Return the [x, y] coordinate for the center point of the cell that contains the specified text.  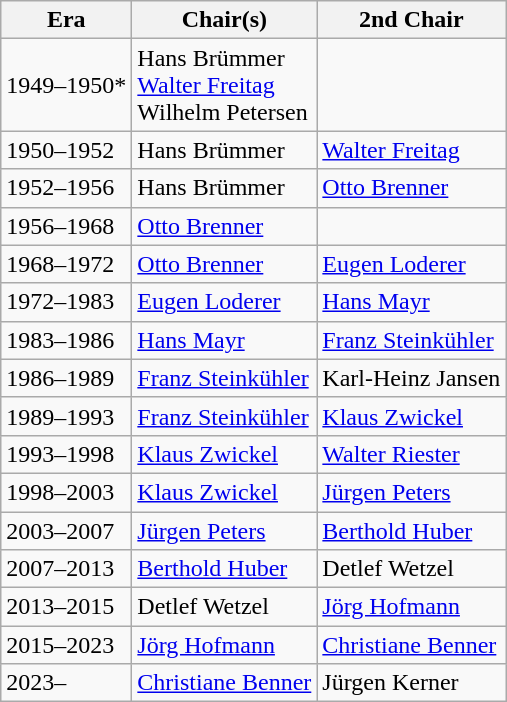
1989–1993 [66, 416]
2015–2023 [66, 645]
2007–2013 [66, 569]
1986–1989 [66, 378]
2023– [66, 683]
2003–2007 [66, 531]
2013–2015 [66, 607]
2nd Chair [412, 20]
Hans BrümmerWalter FreitagWilhelm Petersen [224, 85]
1950–1952 [66, 150]
1983–1986 [66, 340]
Era [66, 20]
1972–1983 [66, 302]
Chair(s) [224, 20]
Walter Freitag [412, 150]
1956–1968 [66, 226]
1952–1956 [66, 188]
1949–1950* [66, 85]
1998–2003 [66, 492]
Jürgen Kerner [412, 683]
Walter Riester [412, 454]
1968–1972 [66, 264]
Karl-Heinz Jansen [412, 378]
1993–1998 [66, 454]
